Provide the (X, Y) coordinate of the cell's center where the given text is located.  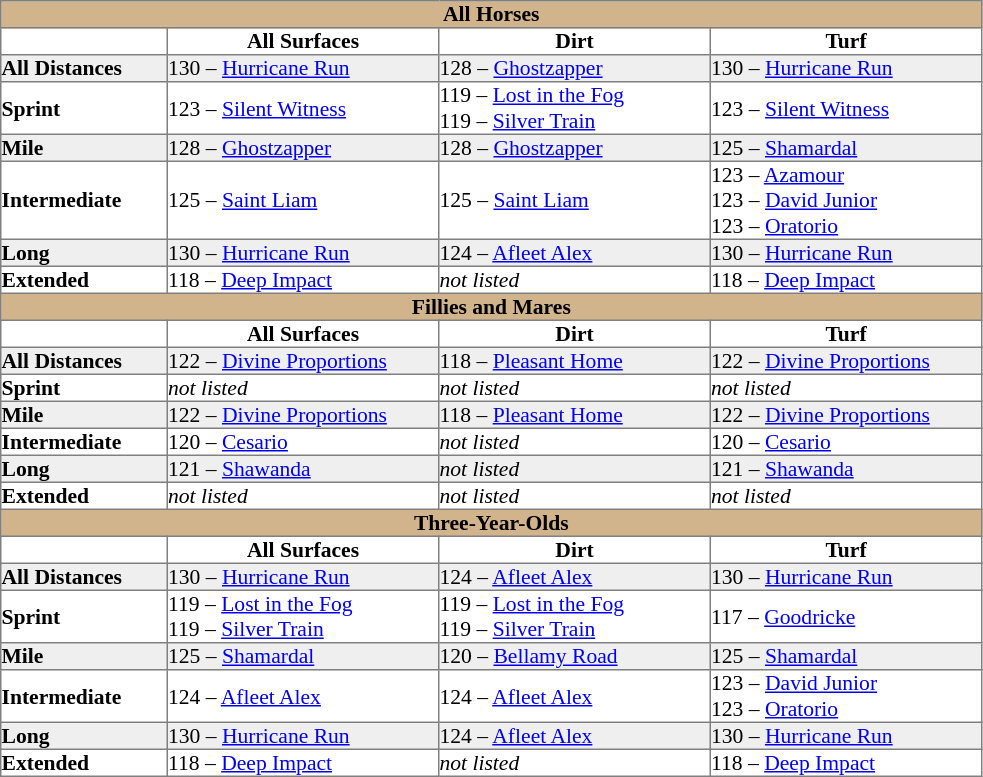
120 – Bellamy Road (575, 656)
123 – Azamour 123 – David Junior 123 – Oratorio (846, 200)
Three-Year-Olds (492, 522)
117 – Goodricke (846, 616)
All Horses (492, 14)
Fillies and Mares (492, 306)
123 – David Junior 123 – Oratorio (846, 696)
